Return (x, y) of the center of cell containing provided text 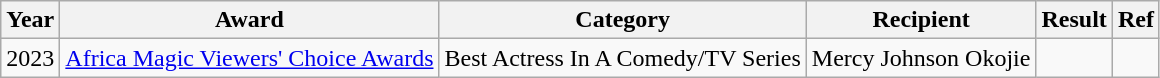
2023 (30, 58)
Award (250, 20)
Result (1074, 20)
Category (622, 20)
Mercy Johnson Okojie (921, 58)
Recipient (921, 20)
Best Actress In A Comedy/TV Series (622, 58)
Year (30, 20)
Africa Magic Viewers' Choice Awards (250, 58)
Ref (1136, 20)
